Provide the [X, Y] coordinate of the cell's center where the given text is located.  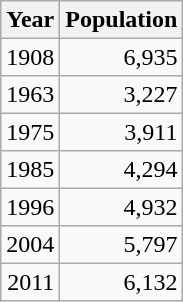
1975 [30, 132]
3,227 [122, 94]
Population [122, 20]
4,932 [122, 206]
Year [30, 20]
3,911 [122, 132]
1908 [30, 56]
2004 [30, 244]
6,935 [122, 56]
6,132 [122, 282]
2011 [30, 282]
1963 [30, 94]
1996 [30, 206]
1985 [30, 170]
4,294 [122, 170]
5,797 [122, 244]
